Output the (X, Y) coordinate of the center of the cell containing the given text.  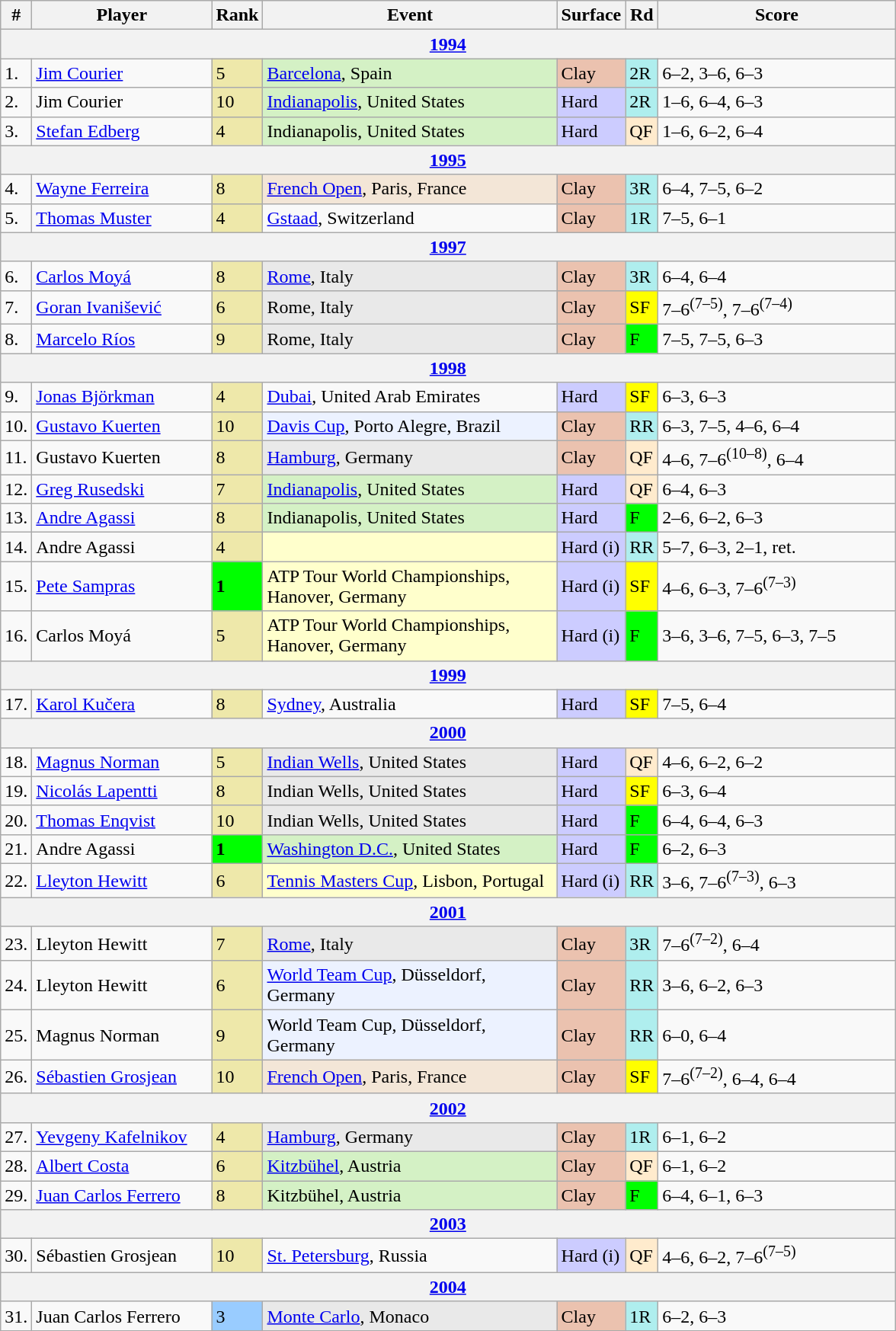
20. (17, 820)
St. Petersburg, Russia (410, 1256)
4–6, 6–3, 7–6(7–3) (777, 587)
1999 (448, 675)
Rd (642, 15)
18. (17, 762)
2. (17, 102)
21. (17, 849)
12. (17, 489)
Wayne Ferreira (122, 189)
6–4, 6–4, 6–3 (777, 820)
Washington D.C., United States (410, 849)
3 (238, 1316)
6–2, 3–6, 6–3 (777, 73)
Goran Ivanišević (122, 308)
13. (17, 518)
Rank (238, 15)
14. (17, 547)
Thomas Muster (122, 218)
Thomas Enqvist (122, 820)
Barcelona, Spain (410, 73)
6–0, 6–4 (777, 1035)
Greg Rusedski (122, 489)
Event (410, 15)
1995 (448, 160)
Gstaad, Switzerland (410, 218)
6–4, 6–1, 6–3 (777, 1195)
1–6, 6–4, 6–3 (777, 102)
Tennis Masters Cup, Lisbon, Portugal (410, 881)
26. (17, 1077)
6–3, 6–3 (777, 397)
7–5, 6–1 (777, 218)
7–6(7–2), 6–4, 6–4 (777, 1077)
Score (777, 15)
# (17, 15)
2–6, 6–2, 6–3 (777, 518)
5. (17, 218)
Albert Costa (122, 1166)
1998 (448, 368)
1–6, 6–2, 6–4 (777, 131)
4–6, 6–2, 6–2 (777, 762)
Player (122, 15)
Nicolás Lapentti (122, 791)
30. (17, 1256)
28. (17, 1166)
1994 (448, 44)
6–4, 7–5, 6–2 (777, 189)
17. (17, 704)
2003 (448, 1224)
7. (17, 308)
25. (17, 1035)
4–6, 6–2, 7–6(7–5) (777, 1256)
6. (17, 276)
23. (17, 943)
22. (17, 881)
29. (17, 1195)
5–7, 6–3, 2–1, ret. (777, 547)
1. (17, 73)
7–5, 6–4 (777, 704)
Marcelo Ríos (122, 339)
4. (17, 189)
Stefan Edberg (122, 131)
7–6(7–2), 6–4 (777, 943)
Monte Carlo, Monaco (410, 1316)
6–4, 6–3 (777, 489)
7–6(7–5), 7–6(7–4) (777, 308)
11. (17, 457)
9. (17, 397)
16. (17, 635)
31. (17, 1316)
24. (17, 986)
3. (17, 131)
3–6, 3–6, 7–5, 6–3, 7–5 (777, 635)
Karol Kučera (122, 704)
2004 (448, 1287)
8. (17, 339)
Yevgeny Kafelnikov (122, 1137)
4–6, 7–6(10–8), 6–4 (777, 457)
2000 (448, 733)
10. (17, 426)
3–6, 6–2, 6–3 (777, 986)
6–4, 6–4 (777, 276)
2002 (448, 1108)
3–6, 7–6(7–3), 6–3 (777, 881)
2001 (448, 912)
Jonas Björkman (122, 397)
7–5, 7–5, 6–3 (777, 339)
Dubai, United Arab Emirates (410, 397)
Sydney, Australia (410, 704)
Davis Cup, Porto Alegre, Brazil (410, 426)
6–3, 6–4 (777, 791)
1997 (448, 247)
27. (17, 1137)
Pete Sampras (122, 587)
19. (17, 791)
Surface (591, 15)
6–3, 7–5, 4–6, 6–4 (777, 426)
15. (17, 587)
